Return the (X, Y) coordinate for the center point of the cell that contains the specified text.  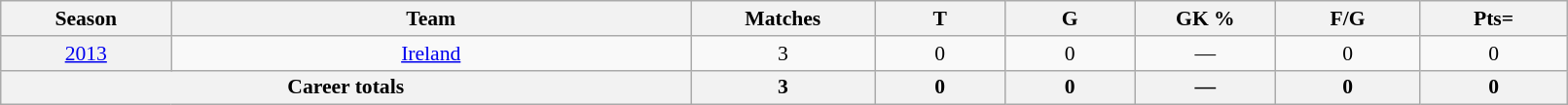
GK % (1205, 18)
Matches (783, 18)
Ireland (431, 53)
Season (86, 18)
Pts= (1493, 18)
Team (431, 18)
F/G (1347, 18)
T (940, 18)
2013 (86, 53)
G (1069, 18)
Career totals (346, 87)
